From the cell containing the given text, extract its center point as (X, Y) coordinate. 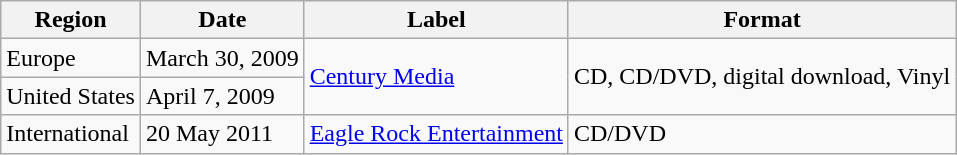
Label (436, 20)
CD, CD/DVD, digital download, Vinyl (762, 77)
International (71, 134)
CD/DVD (762, 134)
April 7, 2009 (222, 96)
Format (762, 20)
Century Media (436, 77)
Eagle Rock Entertainment (436, 134)
United States (71, 96)
Europe (71, 58)
Region (71, 20)
Date (222, 20)
March 30, 2009 (222, 58)
20 May 2011 (222, 134)
